Determine the [X, Y] coordinate at the center of the cell enclosing the given text.  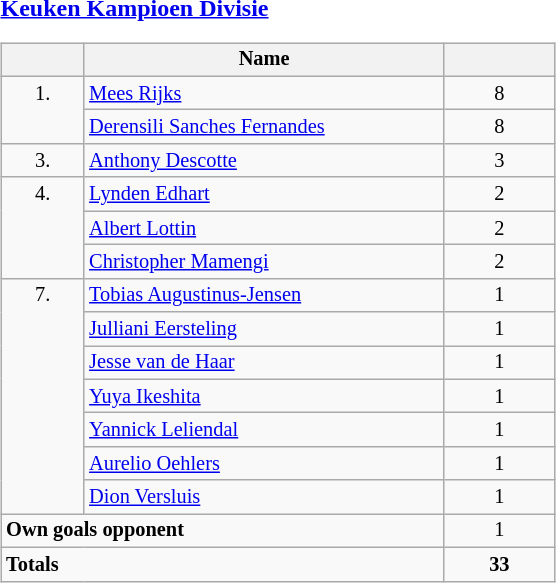
1. [42, 110]
Derensili Sanches Fernandes [264, 127]
Albert Lottin [264, 228]
Dion Versluis [264, 497]
Jesse van de Haar [264, 363]
Lynden Edhart [264, 194]
Christopher Mamengi [264, 262]
Julliani Eersteling [264, 329]
Aurelio Oehlers [264, 464]
Yannick Leliendal [264, 430]
3. [42, 161]
33 [500, 564]
Mees Rijks [264, 93]
7. [42, 396]
Totals [222, 564]
4. [42, 228]
Yuya Ikeshita [264, 396]
Anthony Descotte [264, 161]
3 [500, 161]
Own goals opponent [222, 531]
Name [264, 60]
Tobias Augustinus-Jensen [264, 295]
